Determine the (X, Y) coordinate at the center of the cell enclosing the given text.  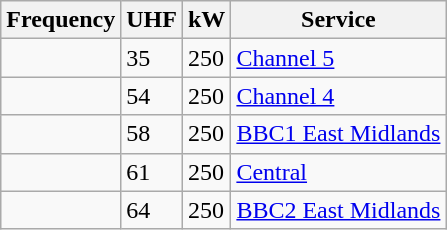
UHF (152, 20)
kW (206, 20)
61 (152, 172)
Central (338, 172)
Frequency (61, 20)
Channel 5 (338, 58)
54 (152, 96)
BBC2 East Midlands (338, 210)
58 (152, 134)
64 (152, 210)
Channel 4 (338, 96)
BBC1 East Midlands (338, 134)
Service (338, 20)
35 (152, 58)
